Capture the cell that displays the provided text and extract its (X, Y) central coordinate. 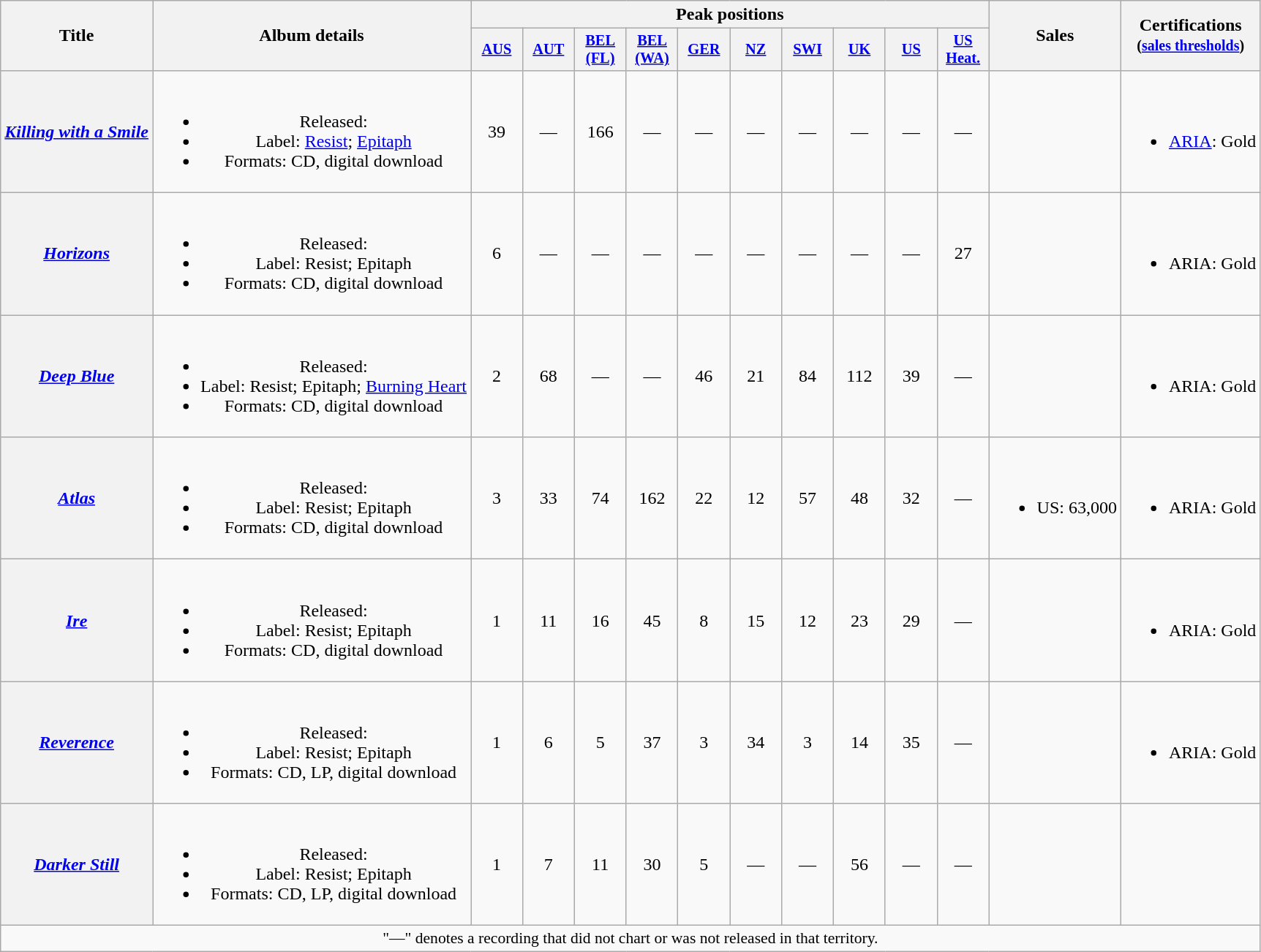
Horizons (77, 254)
29 (911, 620)
Title (77, 36)
BEL(FL) (600, 50)
7 (549, 864)
GER (704, 50)
162 (652, 499)
14 (860, 743)
NZ (756, 50)
112 (860, 376)
BEL(WA) (652, 50)
46 (704, 376)
2 (497, 376)
Album details (312, 36)
34 (756, 743)
Reverence (77, 743)
Released: Label: Resist; Epitaph; Burning HeartFormats: CD, digital download (312, 376)
166 (600, 132)
Atlas (77, 499)
27 (963, 254)
74 (600, 499)
USHeat. (963, 50)
Darker Still (77, 864)
22 (704, 499)
57 (808, 499)
AUS (497, 50)
AUT (549, 50)
15 (756, 620)
48 (860, 499)
37 (652, 743)
56 (860, 864)
Peak positions (730, 15)
84 (808, 376)
Deep Blue (77, 376)
8 (704, 620)
UK (860, 50)
21 (756, 376)
"—" denotes a recording that did not chart or was not released in that territory. (630, 939)
30 (652, 864)
68 (549, 376)
US: 63,000 (1055, 499)
23 (860, 620)
SWI (808, 50)
35 (911, 743)
Sales (1055, 36)
Certifications(sales thresholds) (1190, 36)
Ire (77, 620)
32 (911, 499)
Killing with a Smile (77, 132)
16 (600, 620)
45 (652, 620)
33 (549, 499)
US (911, 50)
